Pinpoint the cell where the given text exists, returning its [X, Y] midpoint coordinate. 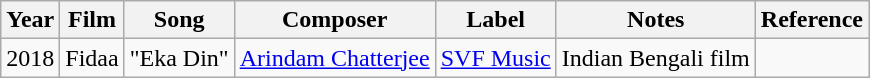
Arindam Chatterjee [334, 58]
Composer [334, 20]
Song [179, 20]
SVF Music [496, 58]
Film [92, 20]
2018 [30, 58]
Indian Bengali film [656, 58]
Fidaa [92, 58]
Reference [812, 20]
Notes [656, 20]
Year [30, 20]
"Eka Din" [179, 58]
Label [496, 20]
